Return the (X, Y) coordinate for the center point of the cell that contains the specified text.  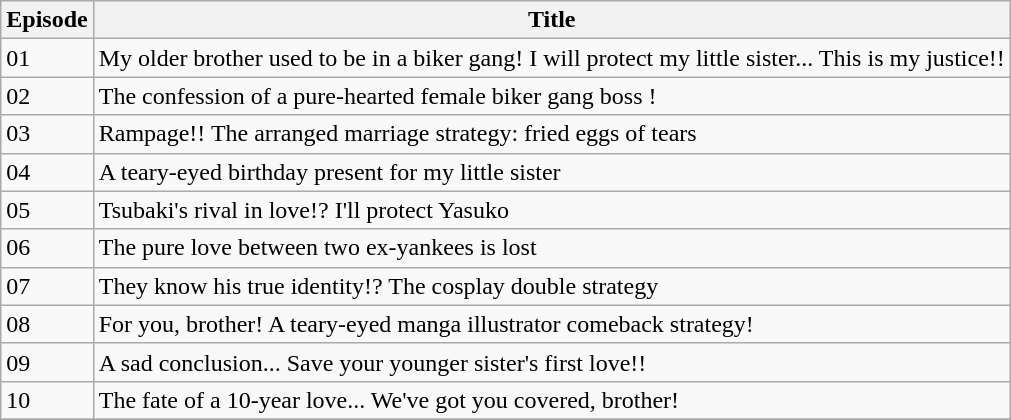
The pure love between two ex-yankees is lost (552, 248)
04 (47, 172)
02 (47, 96)
For you, brother! A teary-eyed manga illustrator comeback strategy! (552, 324)
09 (47, 362)
A sad conclusion... Save your younger sister's first love!! (552, 362)
Tsubaki's rival in love!? I'll protect Yasuko (552, 210)
They know his true identity!? The cosplay double strategy (552, 286)
05 (47, 210)
06 (47, 248)
01 (47, 58)
The fate of a 10-year love... We've got you covered, brother! (552, 400)
The confession of a pure-hearted female biker gang boss ! (552, 96)
My older brother used to be in a biker gang! I will protect my little sister... This is my justice!! (552, 58)
A teary-eyed birthday present for my little sister (552, 172)
10 (47, 400)
08 (47, 324)
07 (47, 286)
Rampage!! The arranged marriage strategy: fried eggs of tears (552, 134)
03 (47, 134)
Title (552, 20)
Episode (47, 20)
